Return [x, y] of the center of cell containing provided text 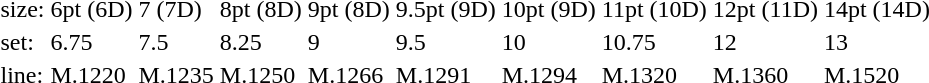
12 [765, 42]
6.75 [92, 42]
9 [348, 42]
8.25 [260, 42]
9.5 [446, 42]
10 [548, 42]
10.75 [654, 42]
7.5 [176, 42]
